Search for the cell housing the specified text and yield its (x, y) center coordinate. 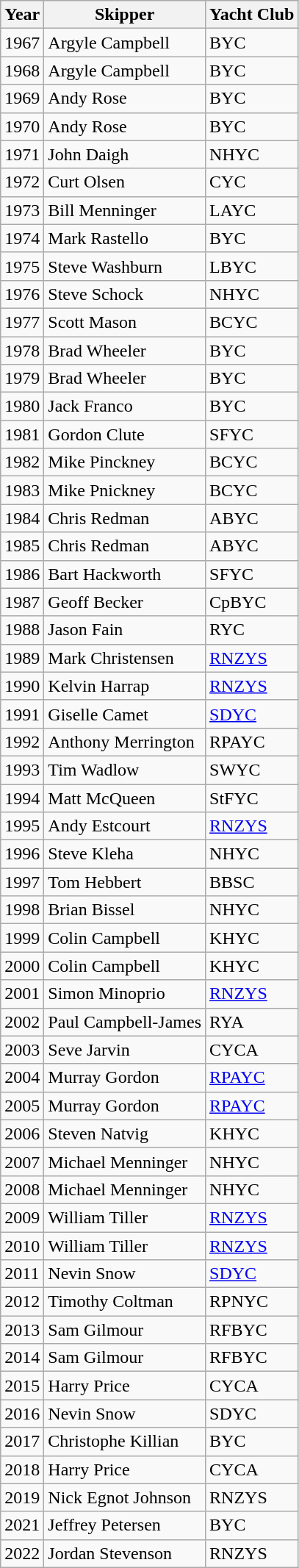
2022 (22, 1553)
Kelvin Harrap (125, 686)
Christophe Killian (125, 1442)
1996 (22, 854)
1979 (22, 379)
1987 (22, 602)
1989 (22, 658)
CYC (252, 182)
Curt Olsen (125, 182)
2018 (22, 1469)
Jason Fain (125, 630)
Bill Menninger (125, 210)
RYC (252, 630)
1990 (22, 686)
1997 (22, 882)
Jeffrey Petersen (125, 1525)
Paul Campbell-James (125, 1022)
1977 (22, 322)
1978 (22, 351)
1999 (22, 938)
1992 (22, 742)
1967 (22, 43)
Steven Natvig (125, 1134)
1972 (22, 182)
CpBYC (252, 602)
2006 (22, 1134)
Yacht Club (252, 15)
Tom Hebbert (125, 882)
Steve Schock (125, 294)
2008 (22, 1189)
Simon Minoprio (125, 994)
Skipper (125, 15)
2016 (22, 1414)
1969 (22, 99)
Matt McQueen (125, 798)
1986 (22, 574)
1971 (22, 154)
1968 (22, 71)
1984 (22, 518)
2017 (22, 1442)
SWYC (252, 770)
2015 (22, 1386)
Gordon Clute (125, 434)
1988 (22, 630)
1993 (22, 770)
Andy Estcourt (125, 826)
1995 (22, 826)
1973 (22, 210)
1975 (22, 266)
Timothy Coltman (125, 1302)
1983 (22, 490)
Year (22, 15)
2013 (22, 1330)
2014 (22, 1358)
2001 (22, 994)
Giselle Camet (125, 714)
2012 (22, 1302)
LAYC (252, 210)
John Daigh (125, 154)
Mark Rastello (125, 238)
2011 (22, 1274)
Mike Pinckney (125, 462)
Steve Washburn (125, 266)
1974 (22, 238)
2002 (22, 1022)
Geoff Becker (125, 602)
1981 (22, 434)
Brian Bissel (125, 910)
Scott Mason (125, 322)
Anthony Merrington (125, 742)
2019 (22, 1497)
2005 (22, 1106)
Steve Kleha (125, 854)
1970 (22, 126)
RPNYC (252, 1302)
2000 (22, 966)
1980 (22, 407)
Mike Pnickney (125, 490)
Mark Christensen (125, 658)
Bart Hackworth (125, 574)
RYA (252, 1022)
1976 (22, 294)
2004 (22, 1078)
Jordan Stevenson (125, 1553)
1991 (22, 714)
StFYC (252, 798)
2003 (22, 1050)
1998 (22, 910)
BBSC (252, 882)
Tim Wadlow (125, 770)
2009 (22, 1217)
2021 (22, 1525)
1982 (22, 462)
Seve Jarvin (125, 1050)
LBYC (252, 266)
Jack Franco (125, 407)
2007 (22, 1161)
1994 (22, 798)
2010 (22, 1246)
1985 (22, 546)
Nick Egnot Johnson (125, 1497)
